Scan for the cell matching the given text and deliver its [x, y] coordinate at center. 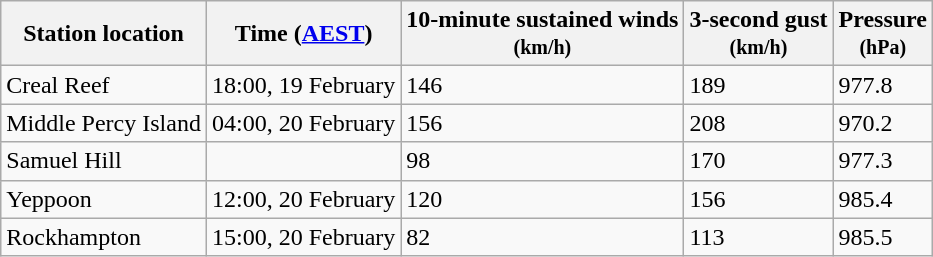
12:00, 20 February [303, 199]
985.4 [882, 199]
113 [758, 237]
04:00, 20 February [303, 123]
Middle Percy Island [104, 123]
Yeppoon [104, 199]
3-second gust(km/h) [758, 34]
208 [758, 123]
Station location [104, 34]
Time (AEST) [303, 34]
Pressure(hPa) [882, 34]
970.2 [882, 123]
146 [542, 85]
Samuel Hill [104, 161]
120 [542, 199]
98 [542, 161]
985.5 [882, 237]
15:00, 20 February [303, 237]
977.3 [882, 161]
977.8 [882, 85]
189 [758, 85]
82 [542, 237]
Rockhampton [104, 237]
10-minute sustained winds(km/h) [542, 34]
170 [758, 161]
18:00, 19 February [303, 85]
Creal Reef [104, 85]
